Scan for the cell matching the given text and deliver its (x, y) coordinate at center. 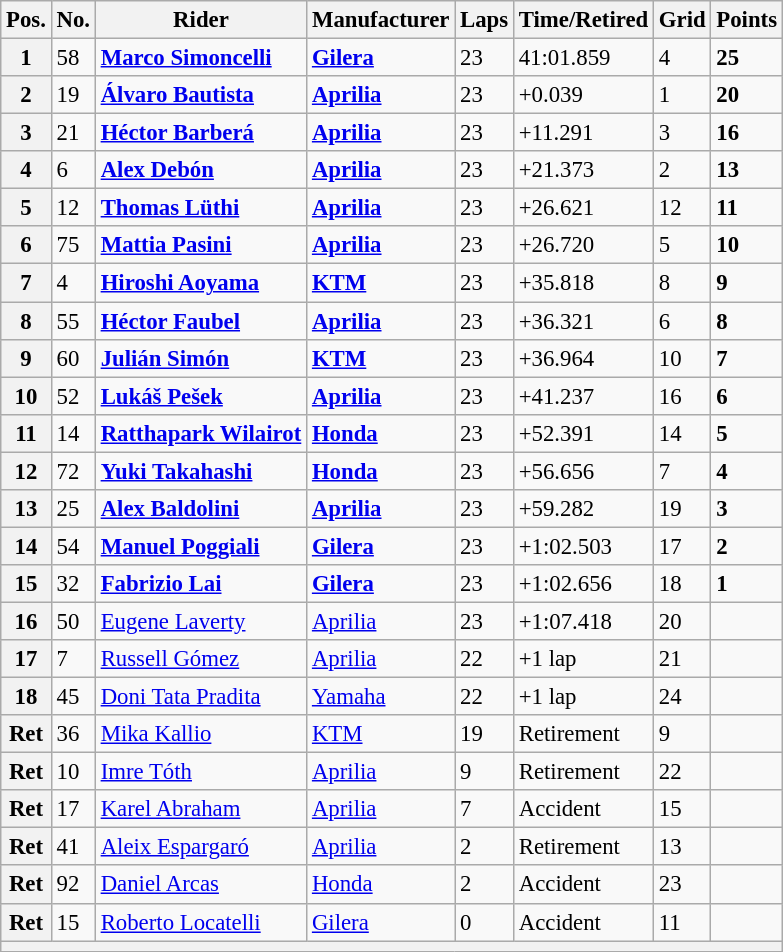
41:01.859 (583, 58)
Yamaha (381, 697)
36 (73, 734)
Mattia Pasini (200, 245)
Karel Abraham (200, 809)
58 (73, 58)
Thomas Lüthi (200, 208)
Rider (200, 20)
+21.373 (583, 170)
Alex Debón (200, 170)
Russell Gómez (200, 659)
+1:02.656 (583, 584)
72 (73, 471)
Marco Simoncelli (200, 58)
No. (73, 20)
Daniel Arcas (200, 885)
Mika Kallio (200, 734)
Eugene Laverty (200, 621)
+36.964 (583, 358)
41 (73, 847)
0 (484, 922)
+26.720 (583, 245)
Héctor Faubel (200, 321)
+26.621 (583, 208)
+1:02.503 (583, 546)
52 (73, 396)
55 (73, 321)
50 (73, 621)
Yuki Takahashi (200, 471)
+0.039 (583, 95)
24 (682, 697)
45 (73, 697)
+52.391 (583, 433)
Points (746, 20)
54 (73, 546)
Manufacturer (381, 20)
+36.321 (583, 321)
Fabrizio Lai (200, 584)
Lukáš Pešek (200, 396)
Aleix Espargaró (200, 847)
Pos. (26, 20)
Time/Retired (583, 20)
Ratthapark Wilairot (200, 433)
Julián Simón (200, 358)
92 (73, 885)
Imre Tóth (200, 772)
75 (73, 245)
Héctor Barberá (200, 133)
60 (73, 358)
+56.656 (583, 471)
Álvaro Bautista (200, 95)
Laps (484, 20)
+41.237 (583, 396)
+35.818 (583, 283)
Grid (682, 20)
Alex Baldolini (200, 509)
+59.282 (583, 509)
Hiroshi Aoyama (200, 283)
Roberto Locatelli (200, 922)
Manuel Poggiali (200, 546)
Doni Tata Pradita (200, 697)
32 (73, 584)
+11.291 (583, 133)
+1:07.418 (583, 621)
